Determine the [X, Y] coordinate at the center of the cell enclosing the given text.  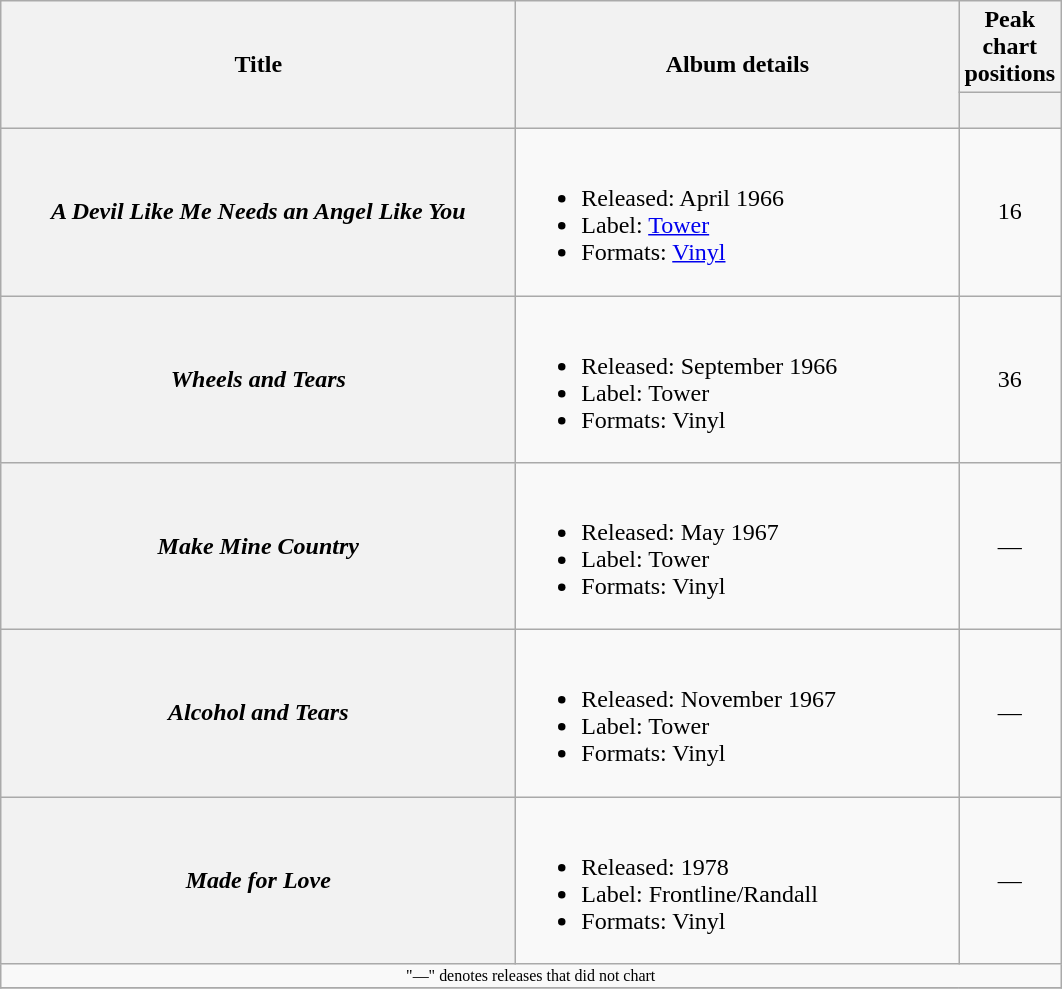
Made for Love [258, 880]
Album details [738, 65]
36 [1010, 380]
Peakchartpositions [1010, 47]
Released: 1978Label: Frontline/RandallFormats: Vinyl [738, 880]
Title [258, 65]
Released: May 1967Label: TowerFormats: Vinyl [738, 546]
Released: September 1966Label: TowerFormats: Vinyl [738, 380]
Released: April 1966Label: TowerFormats: Vinyl [738, 212]
Make Mine Country [258, 546]
Alcohol and Tears [258, 714]
16 [1010, 212]
Wheels and Tears [258, 380]
Released: November 1967Label: TowerFormats: Vinyl [738, 714]
"—" denotes releases that did not chart [531, 976]
A Devil Like Me Needs an Angel Like You [258, 212]
